Capture the cell that displays the provided text and extract its [x, y] central coordinate. 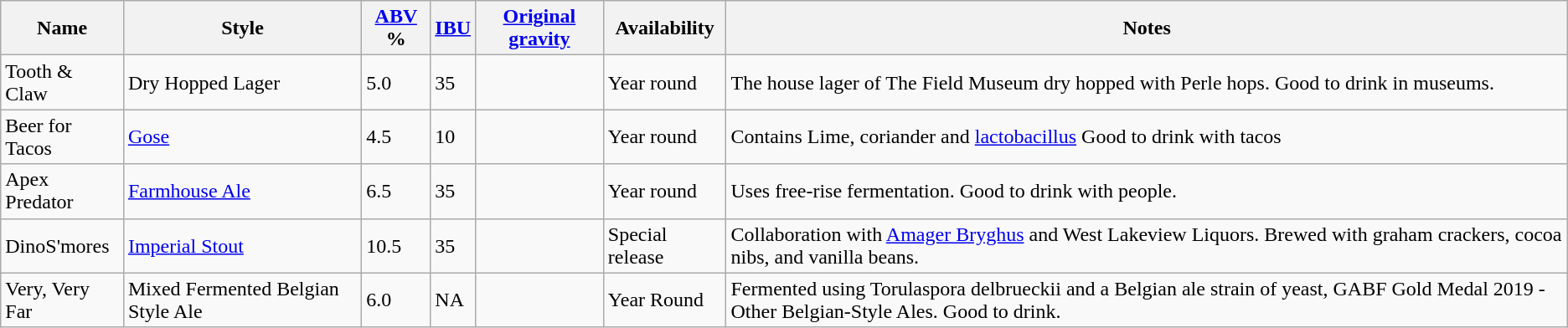
6.0 [396, 300]
Tooth & Claw [62, 82]
Availability [665, 28]
Farmhouse Ale [242, 191]
Style [242, 28]
4.5 [396, 137]
IBU [453, 28]
5.0 [396, 82]
Special release [665, 246]
6.5 [396, 191]
NA [453, 300]
Name [62, 28]
10.5 [396, 246]
Mixed Fermented Belgian Style Ale [242, 300]
DinoS'mores [62, 246]
Notes [1147, 28]
ABV % [396, 28]
Uses free-rise fermentation. Good to drink with people. [1147, 191]
Gose [242, 137]
Dry Hopped Lager [242, 82]
Fermented using Torulaspora delbrueckii and a Belgian ale strain of yeast, GABF Gold Medal 2019 - Other Belgian-Style Ales. Good to drink. [1147, 300]
Year Round [665, 300]
The house lager of The Field Museum dry hopped with Perle hops. Good to drink in museums. [1147, 82]
Original gravity [539, 28]
Beer for Tacos [62, 137]
Collaboration with Amager Bryghus and West Lakeview Liquors. Brewed with graham crackers, cocoa nibs, and vanilla beans. [1147, 246]
Apex Predator [62, 191]
10 [453, 137]
Very, Very Far [62, 300]
Imperial Stout [242, 246]
Contains Lime, coriander and lactobacillus Good to drink with tacos [1147, 137]
